Determine the [X, Y] coordinate at the center of the cell enclosing the given text.  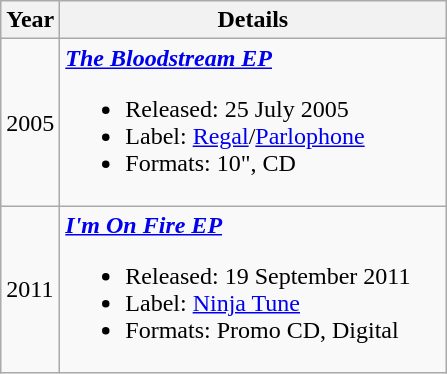
2011 [30, 290]
Year [30, 20]
I'm On Fire EPReleased: 19 September 2011Label: Ninja TuneFormats: Promo CD, Digital [253, 290]
The Bloodstream EPReleased: 25 July 2005Label: Regal/ParlophoneFormats: 10", CD [253, 122]
Details [253, 20]
2005 [30, 122]
